Find where the given text appears and provide that cell's center as (X, Y) coordinate. 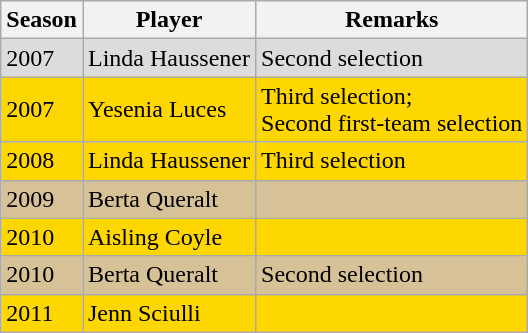
2008 (42, 161)
Jenn Sciulli (168, 313)
Player (168, 20)
Yesenia Luces (168, 110)
Third selection (392, 161)
Aisling Coyle (168, 237)
2009 (42, 199)
Season (42, 20)
Remarks (392, 20)
2011 (42, 313)
Third selection; Second first-team selection (392, 110)
